Return (X, Y) of the center of cell containing provided text 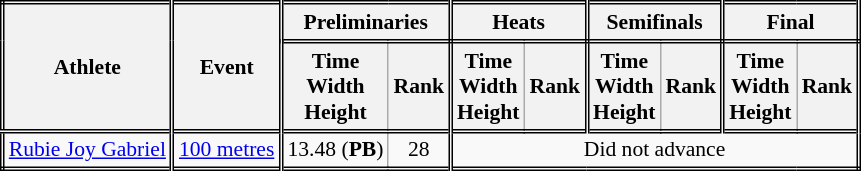
13.48 (PB) (335, 150)
100 metres (226, 150)
28 (419, 150)
Semifinals (655, 22)
Preliminaries (366, 22)
Did not advance (655, 150)
Rubie Joy Gabriel (87, 150)
Heats (519, 22)
Athlete (87, 67)
Final (791, 22)
Event (226, 67)
